Locate the cell with the specified text and output its (x, y) center coordinate. 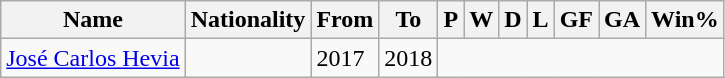
Nationality (248, 20)
W (482, 20)
L (540, 20)
2018 (408, 58)
GA (622, 20)
José Carlos Hevia (93, 58)
From (345, 20)
Name (93, 20)
Win% (686, 20)
P (451, 20)
2017 (345, 58)
GF (576, 20)
D (513, 20)
To (408, 20)
